Extract the (x, y) coordinate from the center of the cell holding the provided text.  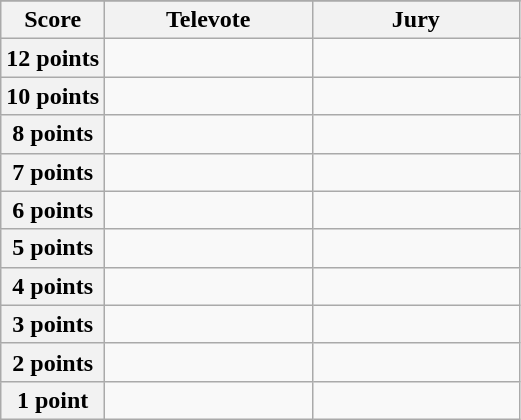
Televote (209, 20)
1 point (53, 400)
3 points (53, 324)
2 points (53, 362)
12 points (53, 58)
Score (53, 20)
6 points (53, 210)
10 points (53, 96)
Jury (416, 20)
7 points (53, 172)
8 points (53, 134)
5 points (53, 248)
4 points (53, 286)
